Capture the cell that displays the provided text and extract its [x, y] central coordinate. 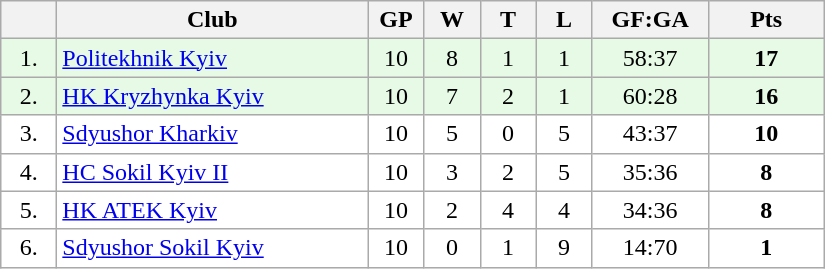
5. [29, 210]
L [564, 20]
Pts [766, 20]
GF:GA [650, 20]
34:36 [650, 210]
16 [766, 96]
3 [452, 172]
17 [766, 58]
T [508, 20]
9 [564, 248]
4. [29, 172]
43:37 [650, 134]
35:36 [650, 172]
HK Kryzhynka Kyiv [212, 96]
Politekhnik Kyiv [212, 58]
Sdyushor Sokil Kyiv [212, 248]
HK ATEK Kyiv [212, 210]
2. [29, 96]
6. [29, 248]
Sdyushor Kharkiv [212, 134]
3. [29, 134]
58:37 [650, 58]
Club [212, 20]
HC Sokil Kyiv II [212, 172]
60:28 [650, 96]
7 [452, 96]
W [452, 20]
GP [396, 20]
14:70 [650, 248]
1. [29, 58]
